Identify which cell holds the provided text, then report its [x, y] central coordinate. 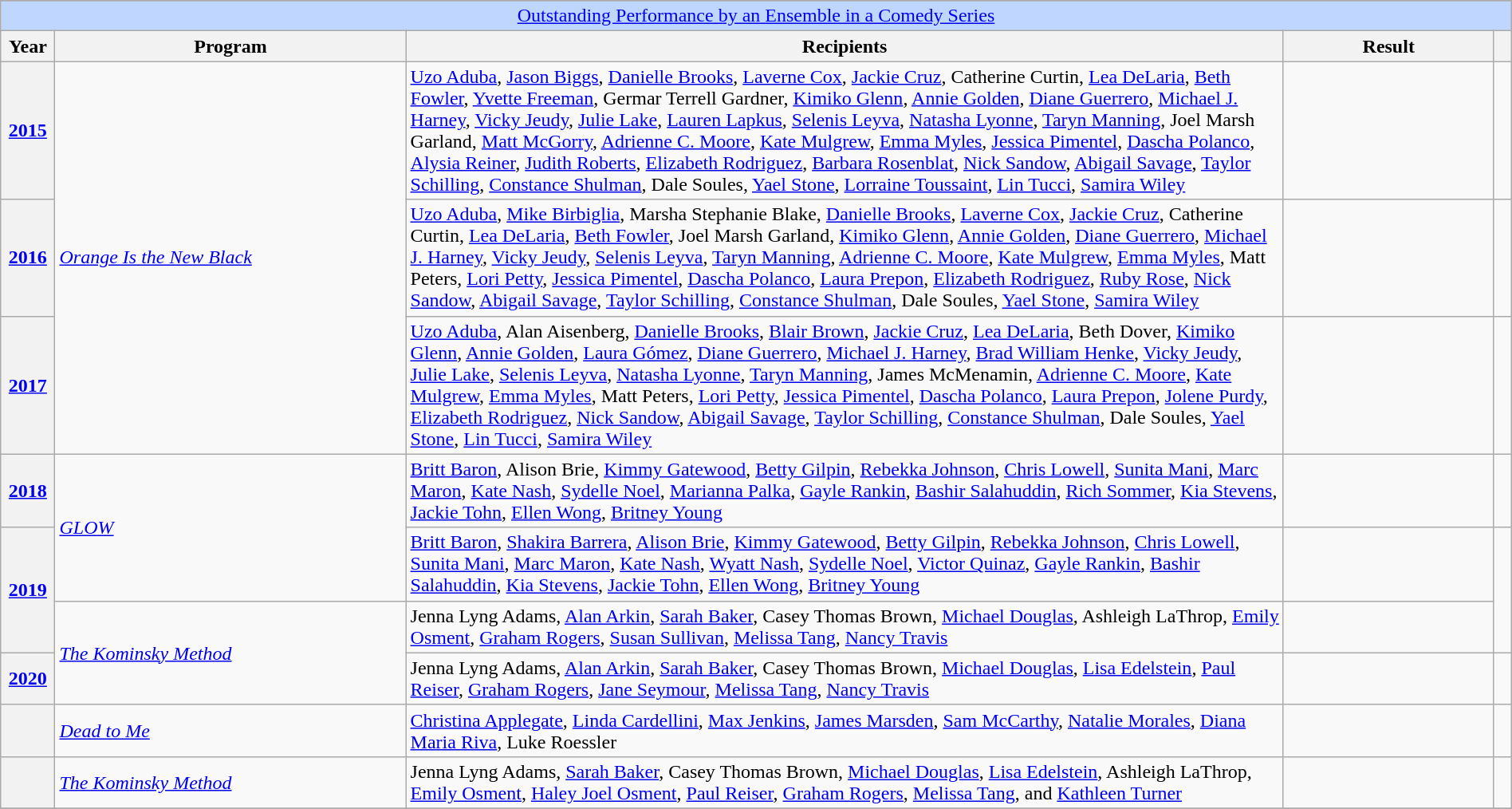
Christina Applegate, Linda Cardellini, Max Jenkins, James Marsden, Sam McCarthy, Natalie Morales, Diana Maria Riva, Luke Roessler [845, 731]
Result [1388, 46]
2015 [28, 131]
2018 [28, 491]
2020 [28, 678]
2019 [28, 590]
Recipients [845, 46]
Orange Is the New Black [230, 258]
Year [28, 46]
Program [230, 46]
Dead to Me [230, 731]
2017 [28, 385]
GLOW [230, 527]
Outstanding Performance by an Ensemble in a Comedy Series [756, 16]
2016 [28, 258]
